Scan for the cell matching the given text and deliver its [x, y] coordinate at center. 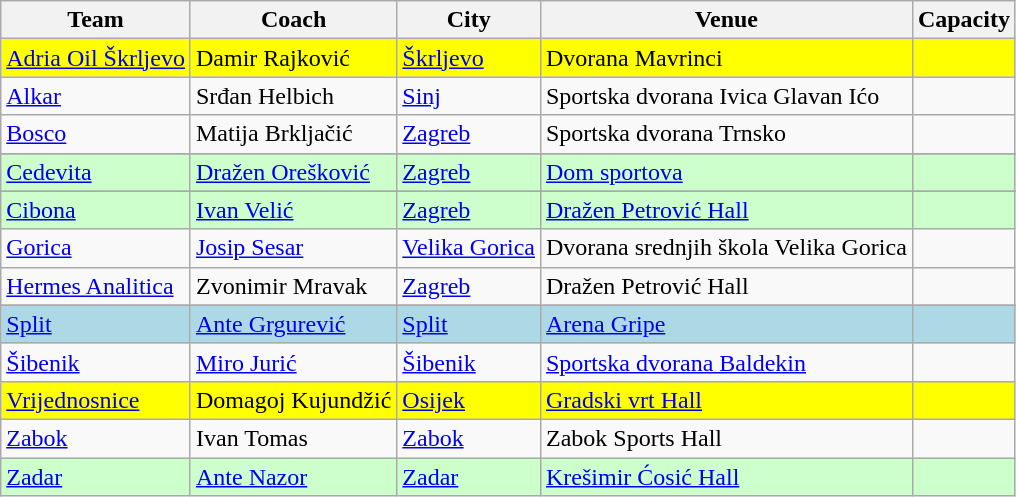
Gorica [96, 248]
Osijek [469, 400]
Adria Oil Škrljevo [96, 58]
Krešimir Ćosić Hall [726, 477]
Zvonimir Mravak [293, 286]
City [469, 20]
Venue [726, 20]
Dom sportova [726, 172]
Zabok Sports Hall [726, 438]
Sportska dvorana Baldekin [726, 362]
Dražen Orešković [293, 172]
Škrljevo [469, 58]
Damir Rajković [293, 58]
Capacity [964, 20]
Vrijednosnice [96, 400]
Sportska dvorana Ivica Glavan Ićo [726, 96]
Ivan Velić [293, 210]
Arena Gripe [726, 324]
Miro Jurić [293, 362]
Srđan Helbich [293, 96]
Sportska dvorana Trnsko [726, 134]
Domagoj Kujundžić [293, 400]
Team [96, 20]
Ivan Tomas [293, 438]
Dvorana Mavrinci [726, 58]
Matija Brkljačić [293, 134]
Alkar [96, 96]
Bosco [96, 134]
Dvorana srednjih škola Velika Gorica [726, 248]
Ante Grgurević [293, 324]
Ante Nazor [293, 477]
Velika Gorica [469, 248]
Cibona [96, 210]
Hermes Analitica [96, 286]
Josip Sesar [293, 248]
Coach [293, 20]
Cedevita [96, 172]
Sinj [469, 96]
Gradski vrt Hall [726, 400]
